Return the (x, y) coordinate for the center point of the cell that contains the specified text.  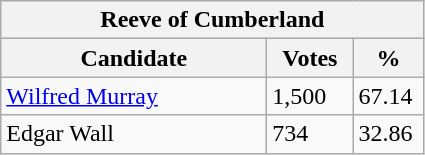
32.86 (388, 134)
Edgar Wall (134, 134)
Votes (310, 58)
% (388, 58)
Wilfred Murray (134, 96)
Reeve of Cumberland (212, 20)
67.14 (388, 96)
734 (310, 134)
1,500 (310, 96)
Candidate (134, 58)
